Return the (x, y) coordinate for the center point of the cell that contains the specified text.  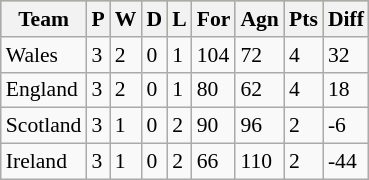
80 (214, 90)
18 (346, 90)
Pts (304, 19)
110 (260, 162)
Team (44, 19)
104 (214, 55)
Scotland (44, 126)
96 (260, 126)
66 (214, 162)
32 (346, 55)
W (126, 19)
90 (214, 126)
England (44, 90)
For (214, 19)
Agn (260, 19)
P (98, 19)
L (180, 19)
Ireland (44, 162)
72 (260, 55)
-44 (346, 162)
Diff (346, 19)
Wales (44, 55)
62 (260, 90)
D (154, 19)
-6 (346, 126)
